Return the (X, Y) coordinate for the center point of the cell that contains the specified text.  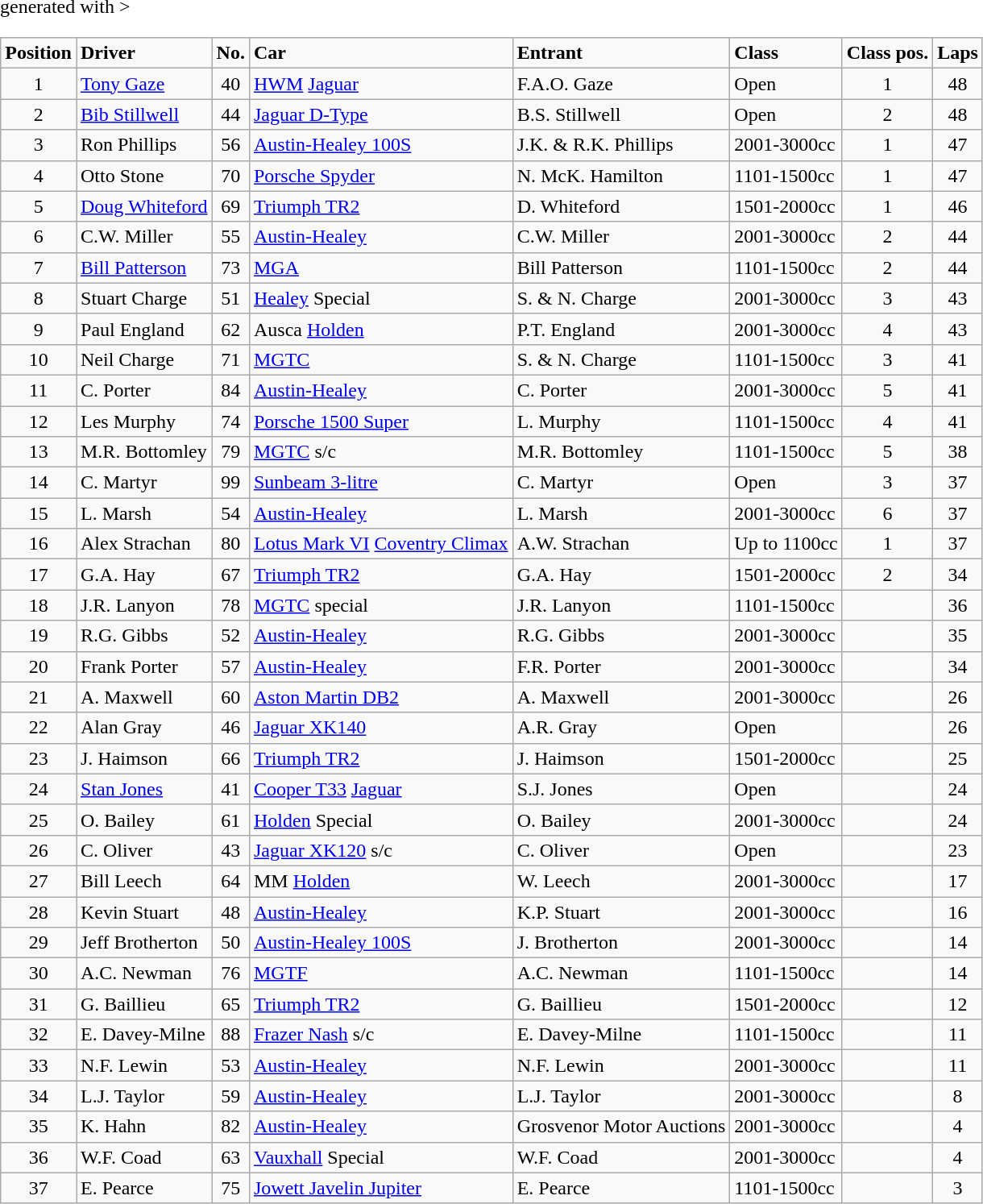
74 (230, 421)
80 (230, 544)
76 (230, 974)
63 (230, 1157)
79 (230, 452)
K. Hahn (143, 1127)
Stuart Charge (143, 298)
56 (230, 145)
W. Leech (621, 881)
30 (39, 974)
Doug Whiteford (143, 206)
66 (230, 758)
78 (230, 605)
J. Brotherton (621, 943)
B.S. Stillwell (621, 114)
Jowett Javelin Jupiter (380, 1188)
Alan Gray (143, 728)
L. Murphy (621, 421)
40 (230, 84)
P.T. England (621, 329)
Entrant (621, 53)
10 (39, 359)
Sunbeam 3-litre (380, 483)
20 (39, 666)
No. (230, 53)
75 (230, 1188)
Cooper T33 Jaguar (380, 789)
65 (230, 1004)
31 (39, 1004)
Ausca Holden (380, 329)
53 (230, 1065)
Porsche Spyder (380, 176)
29 (39, 943)
S.J. Jones (621, 789)
69 (230, 206)
27 (39, 881)
Frank Porter (143, 666)
50 (230, 943)
MM Holden (380, 881)
55 (230, 237)
28 (39, 911)
19 (39, 636)
61 (230, 820)
MGTC (380, 359)
K.P. Stuart (621, 911)
Tony Gaze (143, 84)
18 (39, 605)
Bill Leech (143, 881)
Frazer Nash s/c (380, 1035)
Car (380, 53)
9 (39, 329)
71 (230, 359)
Driver (143, 53)
MGTF (380, 974)
22 (39, 728)
Grosvenor Motor Auctions (621, 1127)
51 (230, 298)
Lotus Mark VI Coventry Climax (380, 544)
Neil Charge (143, 359)
Laps (958, 53)
MGTC s/c (380, 452)
52 (230, 636)
Les Murphy (143, 421)
Ron Phillips (143, 145)
F.A.O. Gaze (621, 84)
Stan Jones (143, 789)
38 (958, 452)
Alex Strachan (143, 544)
Position (39, 53)
Porsche 1500 Super (380, 421)
73 (230, 268)
Jaguar XK120 s/c (380, 850)
F.R. Porter (621, 666)
88 (230, 1035)
A.R. Gray (621, 728)
Holden Special (380, 820)
82 (230, 1127)
Paul England (143, 329)
Bib Stillwell (143, 114)
Otto Stone (143, 176)
54 (230, 513)
15 (39, 513)
57 (230, 666)
Aston Martin DB2 (380, 697)
J.K. & R.K. Phillips (621, 145)
21 (39, 697)
Jeff Brotherton (143, 943)
60 (230, 697)
Jaguar D-Type (380, 114)
N. McK. Hamilton (621, 176)
99 (230, 483)
70 (230, 176)
Class (786, 53)
MGA (380, 268)
13 (39, 452)
Jaguar XK140 (380, 728)
Class pos. (887, 53)
67 (230, 575)
Kevin Stuart (143, 911)
7 (39, 268)
Healey Special (380, 298)
33 (39, 1065)
MGTC special (380, 605)
59 (230, 1096)
32 (39, 1035)
D. Whiteford (621, 206)
62 (230, 329)
A.W. Strachan (621, 544)
64 (230, 881)
Vauxhall Special (380, 1157)
HWM Jaguar (380, 84)
84 (230, 390)
Up to 1100cc (786, 544)
